Determine the [x, y] coordinate at the center of the cell enclosing the given text.  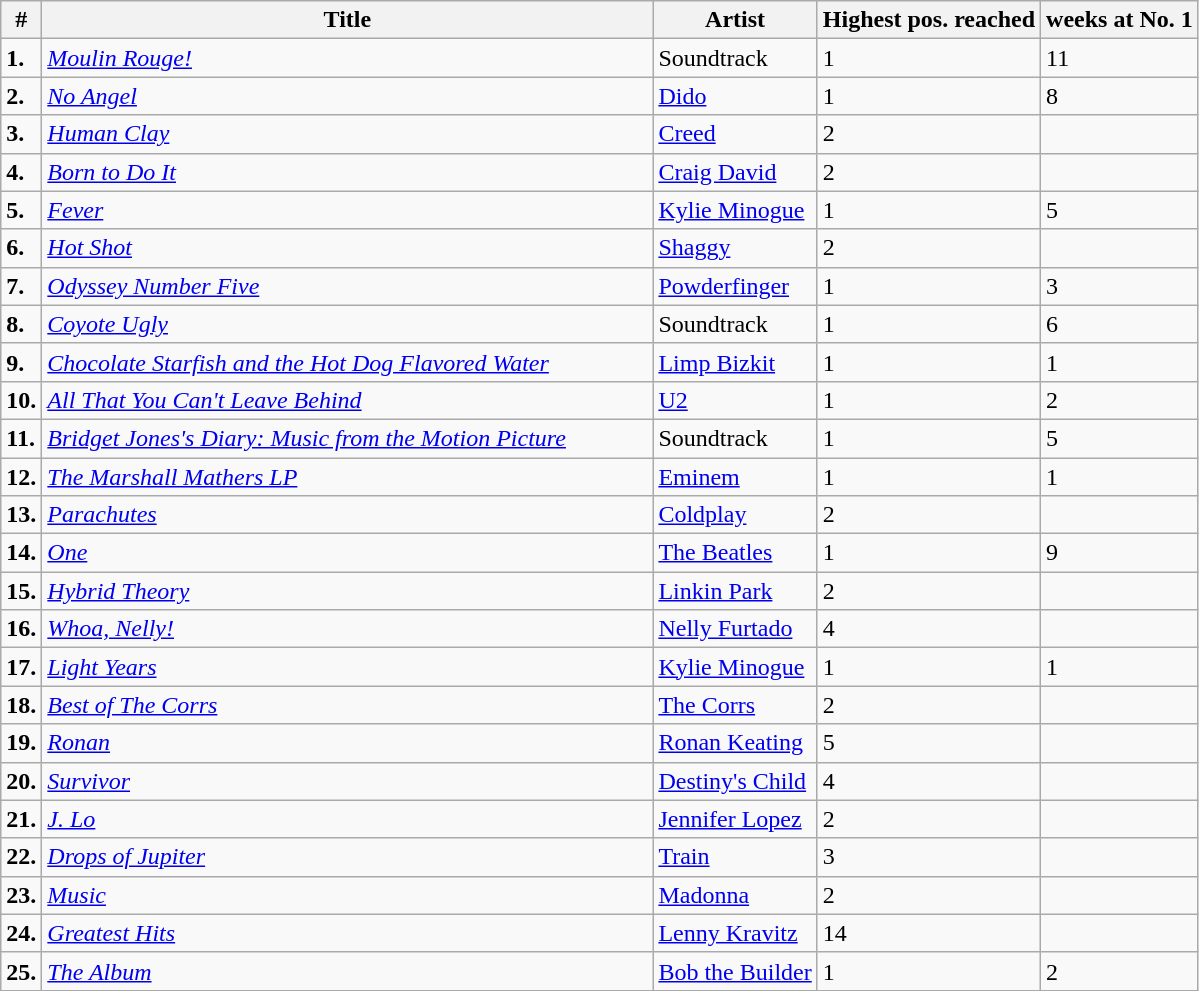
J. Lo [348, 819]
12. [22, 477]
Ronan Keating [735, 743]
Music [348, 895]
Fever [348, 210]
Parachutes [348, 515]
Title [348, 20]
One [348, 553]
11 [1120, 58]
Moulin Rouge! [348, 58]
The Beatles [735, 553]
23. [22, 895]
Craig David [735, 172]
3. [22, 134]
8 [1120, 96]
Born to Do It [348, 172]
25. [22, 971]
# [22, 20]
Hot Shot [348, 248]
17. [22, 667]
All That You Can't Leave Behind [348, 400]
6. [22, 248]
Hybrid Theory [348, 591]
Lenny Kravitz [735, 933]
4. [22, 172]
18. [22, 705]
11. [22, 438]
Greatest Hits [348, 933]
5. [22, 210]
Highest pos. reached [928, 20]
Madonna [735, 895]
20. [22, 781]
Limp Bizkit [735, 362]
6 [1120, 324]
2. [22, 96]
Odyssey Number Five [348, 286]
Powderfinger [735, 286]
22. [22, 857]
Linkin Park [735, 591]
Bob the Builder [735, 971]
Jennifer Lopez [735, 819]
Drops of Jupiter [348, 857]
Light Years [348, 667]
15. [22, 591]
9 [1120, 553]
Survivor [348, 781]
13. [22, 515]
U2 [735, 400]
16. [22, 629]
The Album [348, 971]
1. [22, 58]
21. [22, 819]
Eminem [735, 477]
Whoa, Nelly! [348, 629]
9. [22, 362]
8. [22, 324]
Nelly Furtado [735, 629]
7. [22, 286]
The Marshall Mathers LP [348, 477]
Artist [735, 20]
Coyote Ugly [348, 324]
Creed [735, 134]
Dido [735, 96]
19. [22, 743]
Best of The Corrs [348, 705]
10. [22, 400]
14 [928, 933]
weeks at No. 1 [1120, 20]
14. [22, 553]
24. [22, 933]
No Angel [348, 96]
Ronan [348, 743]
Human Clay [348, 134]
Destiny's Child [735, 781]
Chocolate Starfish and the Hot Dog Flavored Water [348, 362]
Shaggy [735, 248]
Train [735, 857]
Bridget Jones's Diary: Music from the Motion Picture [348, 438]
The Corrs [735, 705]
Coldplay [735, 515]
